Detect which cell encompasses the target text, then output its (x, y) center coordinate. 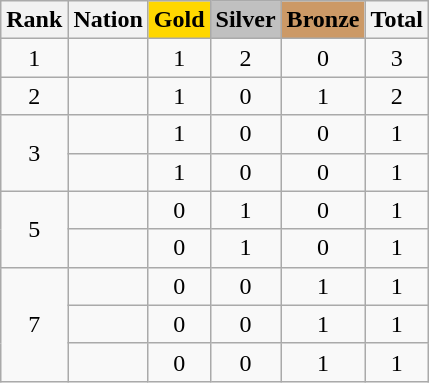
Bronze (323, 20)
Gold (179, 20)
7 (34, 324)
Nation (108, 20)
Rank (34, 20)
Total (397, 20)
5 (34, 229)
Silver (246, 20)
